Output the [x, y] coordinate of the center of the cell containing the given text.  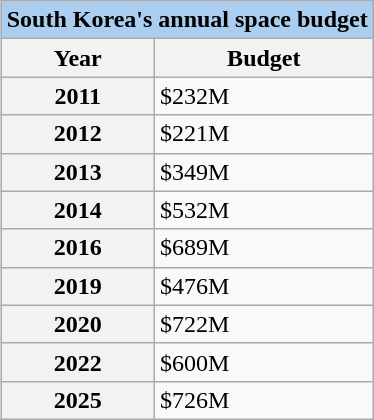
2016 [78, 248]
2013 [78, 172]
2025 [78, 400]
2022 [78, 362]
2012 [78, 134]
$689M [264, 248]
2011 [78, 96]
$726M [264, 400]
2019 [78, 286]
2014 [78, 210]
Budget [264, 58]
$600M [264, 362]
$722M [264, 324]
$232M [264, 96]
South Korea's annual space budget [187, 20]
$532M [264, 210]
$349M [264, 172]
Year [78, 58]
2020 [78, 324]
$221M [264, 134]
$476M [264, 286]
